From the cell containing the given text, extract its center point as [X, Y] coordinate. 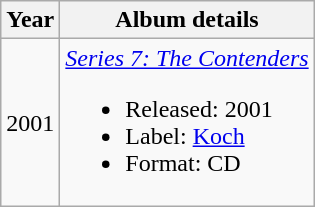
Series 7: The ContendersReleased: 2001Label: KochFormat: CD [187, 122]
Year [30, 20]
Album details [187, 20]
2001 [30, 122]
